Return [x, y] of the center of cell containing provided text 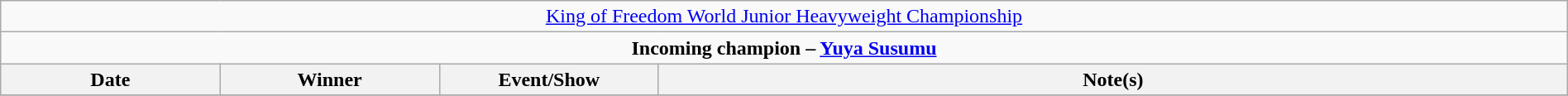
Winner [329, 79]
Event/Show [549, 79]
Date [111, 79]
Incoming champion – Yuya Susumu [784, 48]
King of Freedom World Junior Heavyweight Championship [784, 17]
Note(s) [1113, 79]
